Locate the cell with the specified text and output its [x, y] center coordinate. 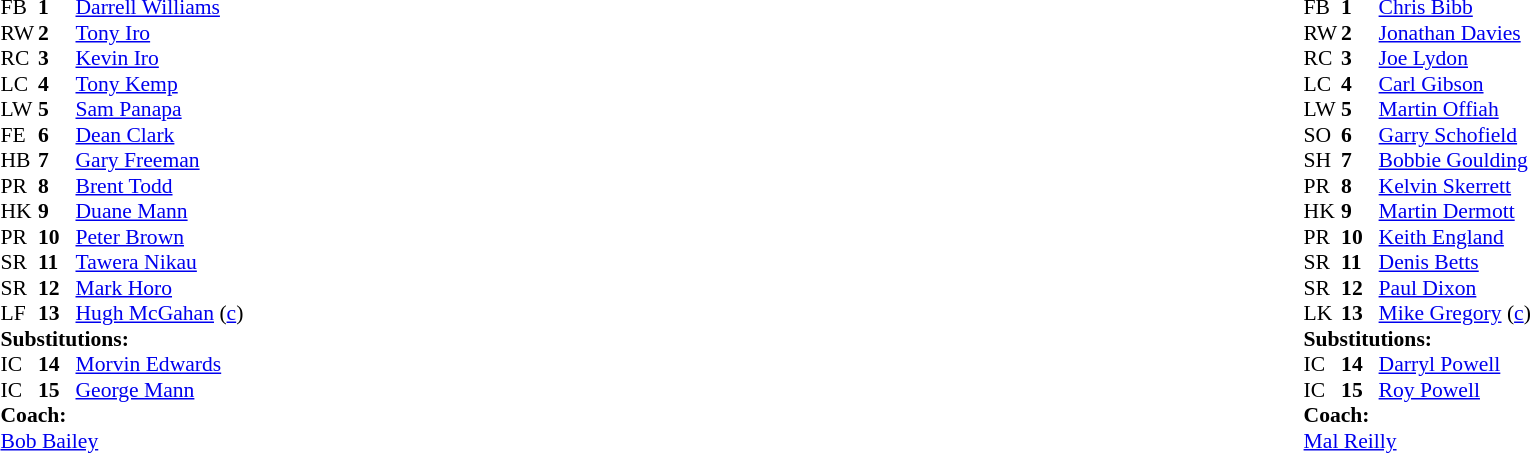
Duane Mann [160, 211]
George Mann [160, 390]
HB [19, 161]
Dean Clark [160, 135]
SO [1323, 135]
Coach: [122, 415]
Kevin Iro [160, 59]
FE [19, 135]
Brent Todd [160, 186]
Sam Panapa [160, 109]
Tony Iro [160, 33]
Peter Brown [160, 237]
Morvin Edwards [160, 365]
LK [1323, 313]
Mark Horo [160, 288]
Gary Freeman [160, 161]
Hugh McGahan (c) [160, 313]
SH [1323, 161]
Substitutions: [122, 339]
Tawera Nikau [160, 263]
LF [19, 313]
Tony Kemp [160, 84]
